From the cell containing the given text, extract its center point as (X, Y) coordinate. 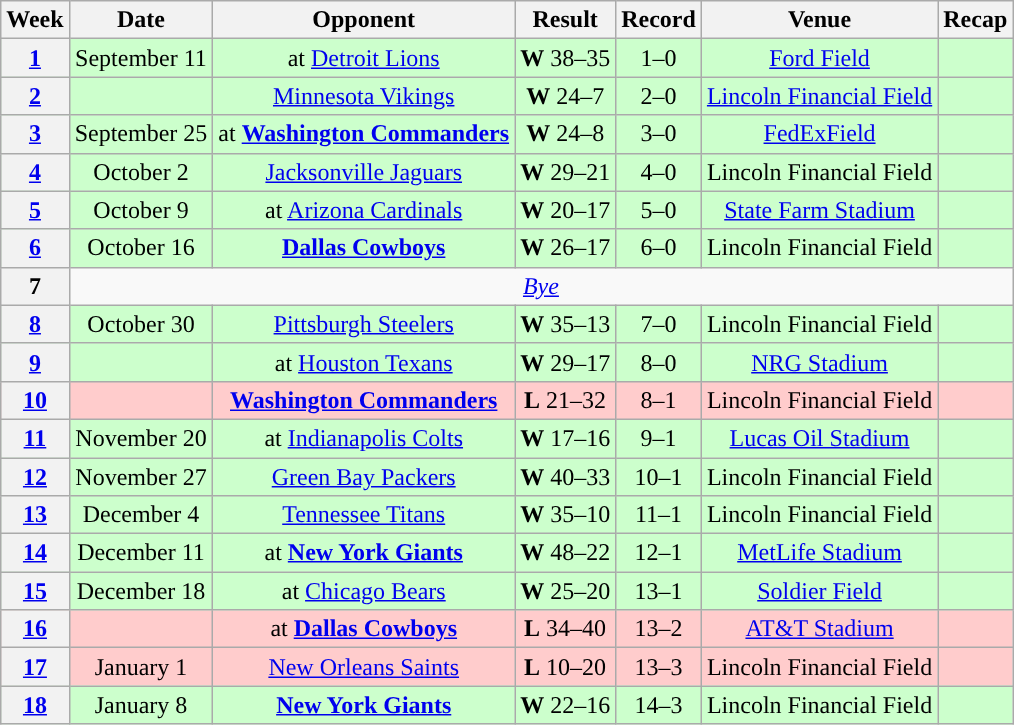
W 22–16 (566, 705)
17 (35, 667)
W 26–17 (566, 248)
Green Bay Packers (364, 477)
October 2 (141, 172)
6–0 (659, 248)
12 (35, 477)
at Dallas Cowboys (364, 629)
Record (659, 20)
1–0 (659, 58)
Result (566, 20)
Washington Commanders (364, 400)
W 25–20 (566, 591)
December 18 (141, 591)
8 (35, 324)
January 1 (141, 667)
State Farm Stadium (819, 210)
at Detroit Lions (364, 58)
8–0 (659, 362)
September 11 (141, 58)
MetLife Stadium (819, 553)
L 34–40 (566, 629)
7 (35, 286)
4 (35, 172)
L 21–32 (566, 400)
Ford Field (819, 58)
W 24–8 (566, 134)
13–2 (659, 629)
10–1 (659, 477)
Pittsburgh Steelers (364, 324)
W 17–16 (566, 438)
1 (35, 58)
Recap (976, 20)
FedExField (819, 134)
15 (35, 591)
at Chicago Bears (364, 591)
October 16 (141, 248)
Date (141, 20)
2 (35, 96)
W 48–22 (566, 553)
9 (35, 362)
New York Giants (364, 705)
October 30 (141, 324)
Minnesota Vikings (364, 96)
5 (35, 210)
Soldier Field (819, 591)
18 (35, 705)
13 (35, 515)
December 4 (141, 515)
November 27 (141, 477)
Dallas Cowboys (364, 248)
January 8 (141, 705)
W 35–13 (566, 324)
W 29–21 (566, 172)
at Arizona Cardinals (364, 210)
W 40–33 (566, 477)
Bye (541, 286)
5–0 (659, 210)
W 20–17 (566, 210)
Tennessee Titans (364, 515)
November 20 (141, 438)
13–3 (659, 667)
8–1 (659, 400)
L 10–20 (566, 667)
4–0 (659, 172)
at Washington Commanders (364, 134)
3–0 (659, 134)
at New York Giants (364, 553)
September 25 (141, 134)
October 9 (141, 210)
at Indianapolis Colts (364, 438)
W 35–10 (566, 515)
6 (35, 248)
3 (35, 134)
at Houston Texans (364, 362)
10 (35, 400)
Jacksonville Jaguars (364, 172)
2–0 (659, 96)
AT&T Stadium (819, 629)
14–3 (659, 705)
Venue (819, 20)
NRG Stadium (819, 362)
December 11 (141, 553)
16 (35, 629)
New Orleans Saints (364, 667)
Opponent (364, 20)
12–1 (659, 553)
14 (35, 553)
7–0 (659, 324)
9–1 (659, 438)
11–1 (659, 515)
11 (35, 438)
13–1 (659, 591)
W 38–35 (566, 58)
W 29–17 (566, 362)
W 24–7 (566, 96)
Lucas Oil Stadium (819, 438)
Week (35, 20)
